Pinpoint the cell where the given text exists, returning its (x, y) midpoint coordinate. 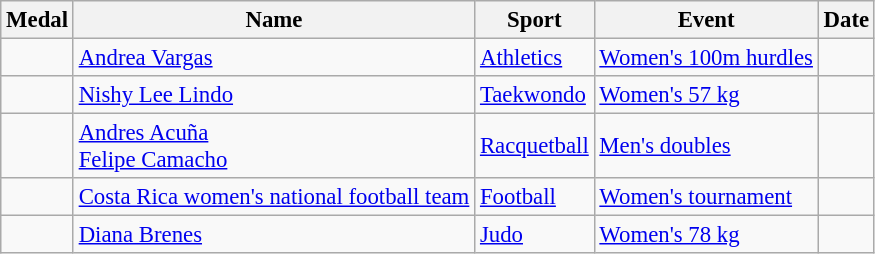
Nishy Lee Lindo (274, 95)
Diana Brenes (274, 235)
Women's 100m hurdles (706, 58)
Football (534, 197)
Women's 78 kg (706, 235)
Women's tournament (706, 197)
Women's 57 kg (706, 95)
Name (274, 20)
Athletics (534, 58)
Taekwondo (534, 95)
Medal (38, 20)
Racquetball (534, 146)
Event (706, 20)
Sport (534, 20)
Men's doubles (706, 146)
Date (846, 20)
Judo (534, 235)
Andres AcuñaFelipe Camacho (274, 146)
Costa Rica women's national football team (274, 197)
Andrea Vargas (274, 58)
